Identify which cell holds the provided text, then report its [x, y] central coordinate. 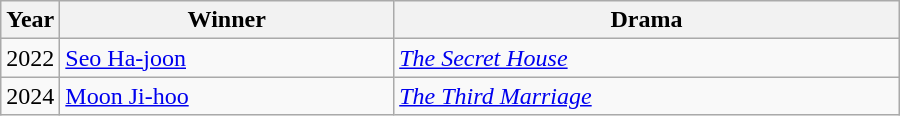
2022 [30, 58]
The Third Marriage [647, 96]
Winner [227, 20]
2024 [30, 96]
Year [30, 20]
Drama [647, 20]
The Secret House [647, 58]
Seo Ha-joon [227, 58]
Moon Ji-hoo [227, 96]
